Search for the cell housing the specified text and yield its (X, Y) center coordinate. 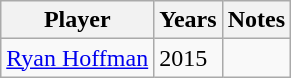
Notes (256, 20)
Player (78, 20)
Ryan Hoffman (78, 58)
2015 (188, 58)
Years (188, 20)
